Output the [x, y] coordinate of the center of the cell containing the given text.  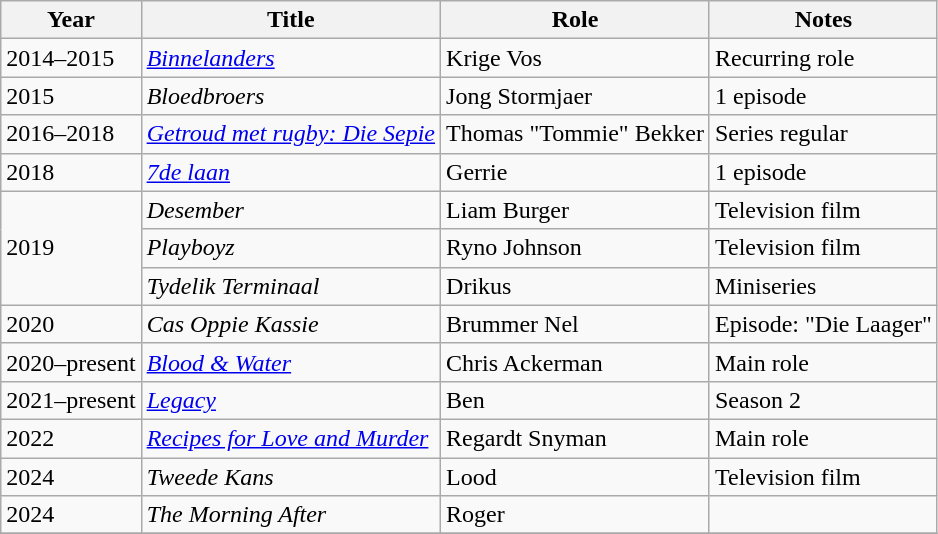
2014–2015 [71, 58]
Binnelanders [290, 58]
Ryno Johnson [576, 248]
2021–present [71, 400]
Recipes for Love and Murder [290, 438]
2020–present [71, 362]
Tydelik Terminaal [290, 286]
Krige Vos [576, 58]
Miniseries [823, 286]
Ben [576, 400]
Role [576, 20]
Bloedbroers [290, 96]
Blood & Water [290, 362]
Regardt Snyman [576, 438]
Recurring role [823, 58]
7de laan [290, 172]
Episode: "Die Laager" [823, 324]
Roger [576, 515]
2016–2018 [71, 134]
Thomas "Tommie" Bekker [576, 134]
Brummer Nel [576, 324]
Gerrie [576, 172]
Drikus [576, 286]
Getroud met rugby: Die Sepie [290, 134]
Season 2 [823, 400]
2015 [71, 96]
Tweede Kans [290, 477]
2020 [71, 324]
The Morning After [290, 515]
Lood [576, 477]
Series regular [823, 134]
Jong Stormjaer [576, 96]
Cas Oppie Kassie [290, 324]
Title [290, 20]
Notes [823, 20]
2019 [71, 248]
2018 [71, 172]
Year [71, 20]
Legacy [290, 400]
Playboyz [290, 248]
Chris Ackerman [576, 362]
Liam Burger [576, 210]
Desember [290, 210]
2022 [71, 438]
